Capture the cell that displays the provided text and extract its (X, Y) central coordinate. 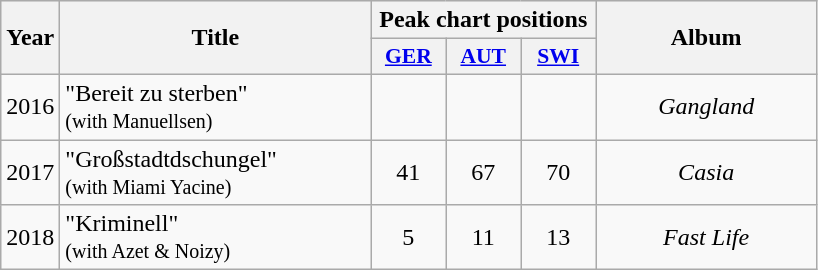
Fast Life (706, 238)
"Kriminell" (with Azet & Noizy) (216, 238)
Peak chart positions (484, 20)
Title (216, 38)
13 (558, 238)
11 (484, 238)
41 (408, 172)
GER (408, 57)
2016 (30, 106)
Album (706, 38)
"Großstadtdschungel" (with Miami Yacine) (216, 172)
SWI (558, 57)
"Bereit zu sterben" (with Manuellsen) (216, 106)
Year (30, 38)
Gangland (706, 106)
2017 (30, 172)
67 (484, 172)
2018 (30, 238)
AUT (484, 57)
Casia (706, 172)
5 (408, 238)
70 (558, 172)
